Find where the given text appears and provide that cell's center as [X, Y] coordinate. 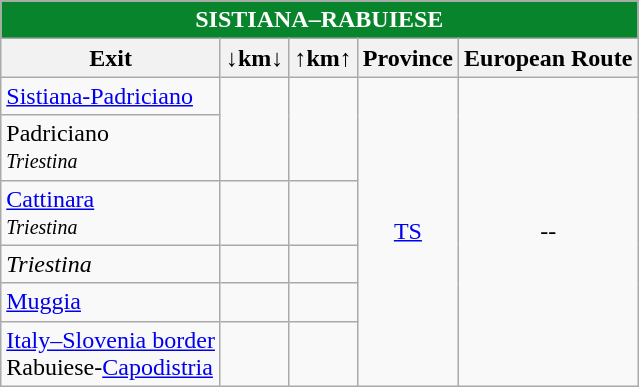
↓km↓ [254, 58]
↑km↑ [323, 58]
Province [408, 58]
TS [408, 232]
Italy–Slovenia border Rabuiese-Capodistria [111, 354]
Triestina [111, 264]
Exit [111, 58]
-- [548, 232]
Sistiana-Padriciano [111, 96]
SISTIANA–RABUIESE [320, 20]
European Route [548, 58]
Muggia [111, 302]
Cattinara Triestina [111, 212]
Padriciano Triestina [111, 148]
